Extract the (X, Y) coordinate from the center of the cell holding the provided text.  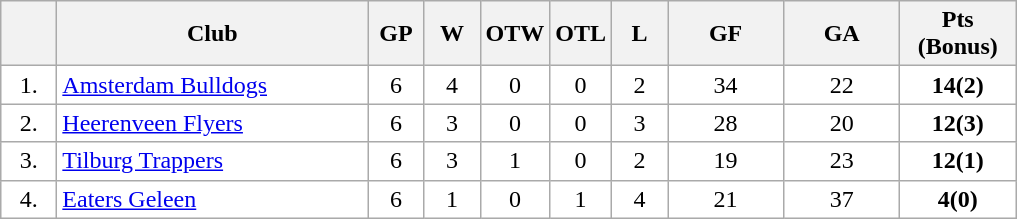
4. (29, 199)
Heerenveen Flyers (212, 123)
GP (396, 34)
28 (726, 123)
3. (29, 161)
GA (842, 34)
14(2) (958, 85)
34 (726, 85)
OTW (515, 34)
23 (842, 161)
OTL (581, 34)
L (640, 34)
GF (726, 34)
21 (726, 199)
Eaters Geleen (212, 199)
W (452, 34)
Pts (Bonus) (958, 34)
Club (212, 34)
37 (842, 199)
2. (29, 123)
19 (726, 161)
1. (29, 85)
12(3) (958, 123)
Tilburg Trappers (212, 161)
22 (842, 85)
Amsterdam Bulldogs (212, 85)
20 (842, 123)
12(1) (958, 161)
4(0) (958, 199)
